Search for the cell housing the specified text and yield its (X, Y) center coordinate. 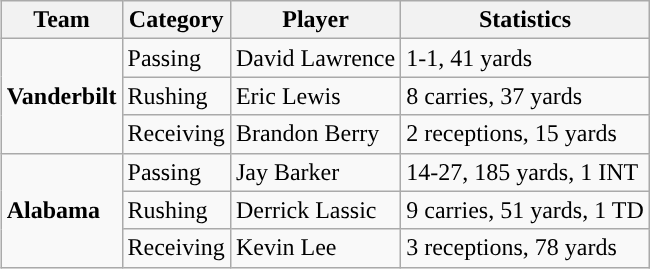
14-27, 185 yards, 1 INT (526, 172)
3 receptions, 78 yards (526, 248)
2 receptions, 15 yards (526, 134)
Kevin Lee (315, 248)
Brandon Berry (315, 134)
Statistics (526, 20)
8 carries, 37 yards (526, 96)
Team (62, 20)
Jay Barker (315, 172)
Vanderbilt (62, 96)
Alabama (62, 210)
Category (176, 20)
Derrick Lassic (315, 210)
9 carries, 51 yards, 1 TD (526, 210)
1-1, 41 yards (526, 58)
Eric Lewis (315, 96)
Player (315, 20)
David Lawrence (315, 58)
